Find where the given text appears and provide that cell's center as (x, y) coordinate. 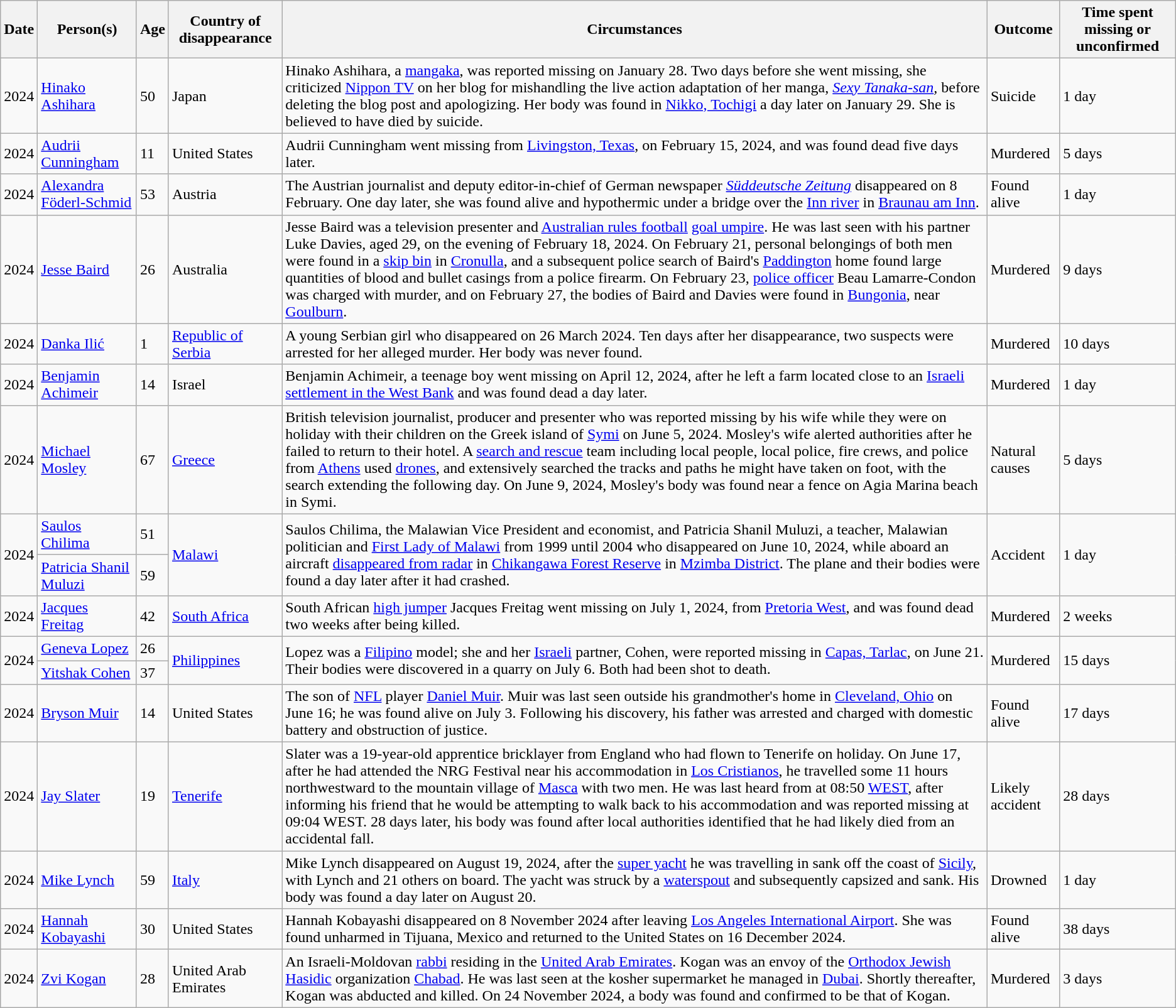
Accident (1023, 555)
Jacques Freitag (87, 615)
Austria (225, 195)
15 days (1118, 660)
Mike Lynch (87, 880)
Geneva Lopez (87, 648)
1 (152, 344)
Patricia Shanil Muluzi (87, 575)
Drowned (1023, 880)
42 (152, 615)
Audrii Cunningham (87, 153)
11 (152, 153)
Tenerife (225, 796)
9 days (1118, 269)
Japan (225, 95)
51 (152, 534)
Bryson Muir (87, 713)
67 (152, 460)
10 days (1118, 344)
2 weeks (1118, 615)
Hannah Kobayashi (87, 929)
53 (152, 195)
Saulos Chilima (87, 534)
37 (152, 673)
Israel (225, 384)
United Arab Emirates (225, 978)
3 days (1118, 978)
Zvi Kogan (87, 978)
Michael Mosley (87, 460)
38 days (1118, 929)
28 days (1118, 796)
Yitshak Cohen (87, 673)
Circumstances (634, 30)
Greece (225, 460)
19 (152, 796)
Alexandra Föderl-Schmid (87, 195)
Hinako Ashihara (87, 95)
Malawi (225, 555)
Country of disappearance (225, 30)
Republic of Serbia (225, 344)
Italy (225, 880)
Audrii Cunningham went missing from Livingston, Texas, on February 15, 2024, and was found dead five days later. (634, 153)
28 (152, 978)
Time spent missing or unconfirmed (1118, 30)
Natural causes (1023, 460)
South Africa (225, 615)
Philippines (225, 660)
Jesse Baird (87, 269)
South African high jumper Jacques Freitag went missing on July 1, 2024, from Pretoria West, and was found dead two weeks after being killed. (634, 615)
Person(s) (87, 30)
Outcome (1023, 30)
Likely accident (1023, 796)
50 (152, 95)
30 (152, 929)
Australia (225, 269)
Suicide (1023, 95)
Danka Ilić (87, 344)
Date (19, 30)
Jay Slater (87, 796)
Age (152, 30)
Benjamin Achimeir (87, 384)
17 days (1118, 713)
